Return [x, y] of the center of cell containing provided text 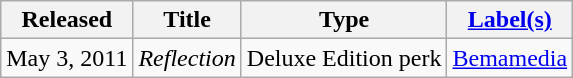
Label(s) [510, 20]
Type [344, 20]
Reflection [187, 58]
Deluxe Edition perk [344, 58]
May 3, 2011 [67, 58]
Released [67, 20]
Title [187, 20]
Bemamedia [510, 58]
